From the cell containing the given text, extract its center point as [x, y] coordinate. 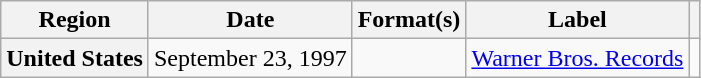
September 23, 1997 [250, 58]
Warner Bros. Records [578, 58]
Region [75, 20]
Format(s) [409, 20]
Date [250, 20]
United States [75, 58]
Label [578, 20]
